Search for the cell housing the specified text and yield its (X, Y) center coordinate. 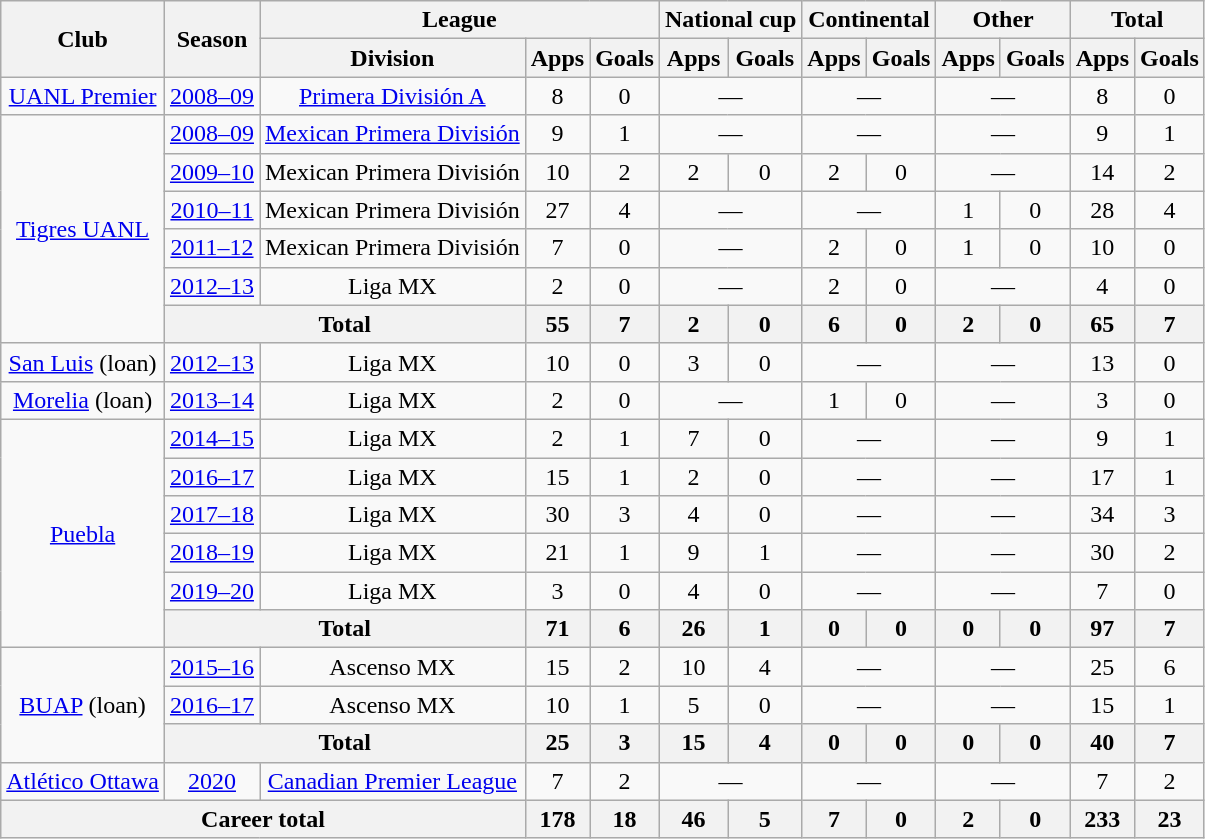
Division (393, 58)
178 (557, 819)
40 (1102, 743)
71 (557, 629)
National cup (730, 20)
27 (557, 210)
San Luis (loan) (83, 362)
Tigres UANL (83, 229)
2013–14 (212, 400)
2014–15 (212, 438)
55 (557, 324)
Other (1003, 20)
2020 (212, 781)
18 (625, 819)
Club (83, 39)
28 (1102, 210)
46 (693, 819)
Atlético Ottawa (83, 781)
65 (1102, 324)
Continental (869, 20)
2017–18 (212, 515)
Season (212, 39)
UANL Premier (83, 96)
34 (1102, 515)
21 (557, 553)
Career total (263, 819)
Puebla (83, 533)
2018–19 (212, 553)
97 (1102, 629)
Canadian Premier League (393, 781)
2011–12 (212, 248)
League (460, 20)
26 (693, 629)
23 (1170, 819)
14 (1102, 172)
2015–16 (212, 667)
233 (1102, 819)
BUAP (loan) (83, 705)
2009–10 (212, 172)
17 (1102, 477)
13 (1102, 362)
2010–11 (212, 210)
2019–20 (212, 591)
Primera División A (393, 96)
Morelia (loan) (83, 400)
